Locate the cell with the specified text and output its (X, Y) center coordinate. 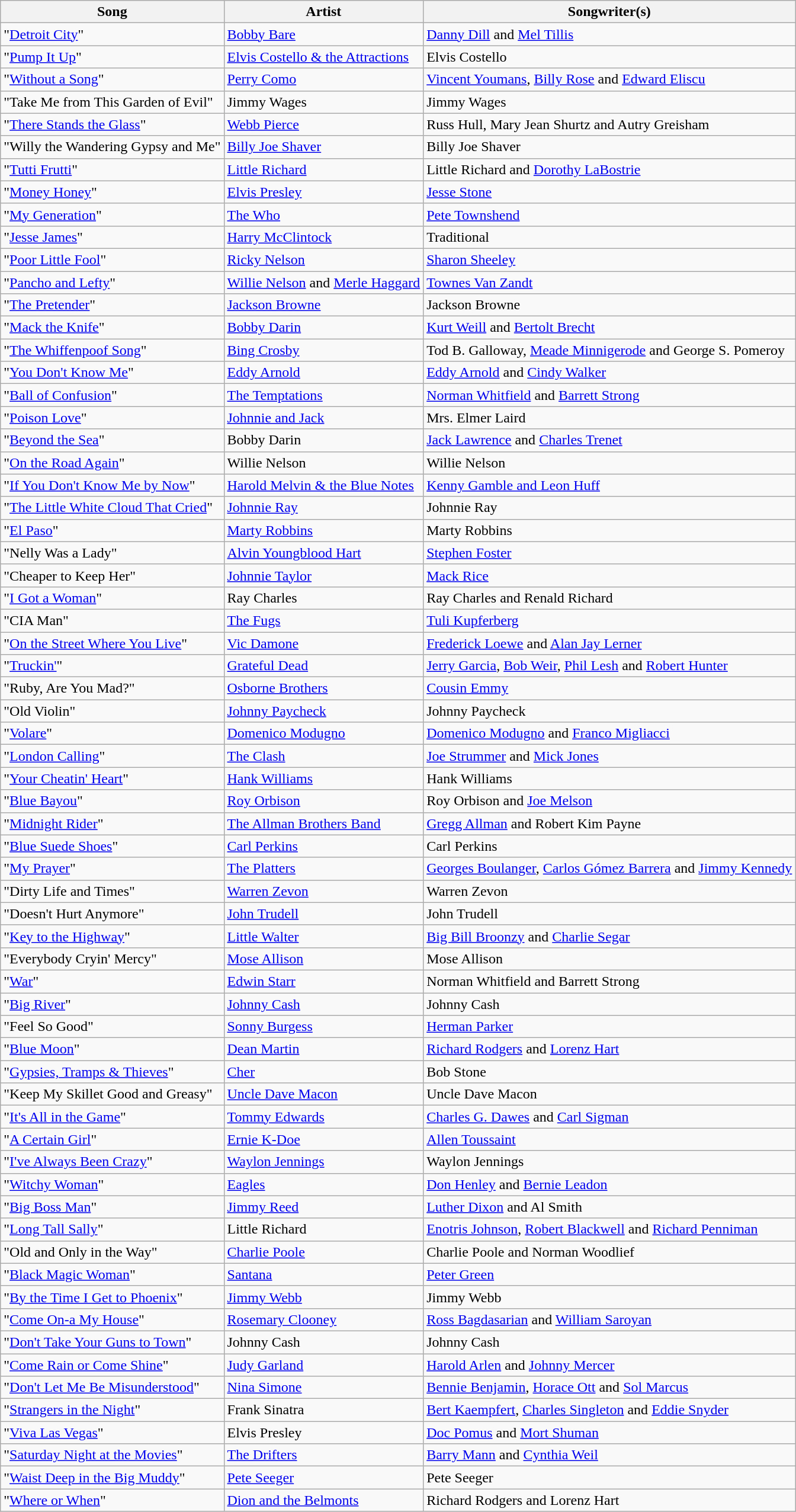
"On the Road Again" (113, 463)
Vic Damone (323, 643)
"Midnight Rider" (113, 824)
The Platters (323, 869)
Webb Pierce (323, 124)
"London Calling" (113, 756)
Elvis Costello & the Attractions (323, 57)
"Strangers in the Night" (113, 1410)
Harry McClintock (323, 237)
The Clash (323, 756)
Domenico Modugno and Franco Migliacci (609, 733)
"Old Violin" (113, 711)
"Everybody Cryin' Mercy" (113, 959)
"Witchy Woman" (113, 1184)
The Who (323, 214)
"Cheaper to Keep Her" (113, 575)
"Keep My Skillet Good and Greasy" (113, 1094)
"Pump It Up" (113, 57)
Little Walter (323, 936)
Eddy Arnold (323, 373)
"Truckin'" (113, 666)
"Where or When" (113, 1500)
Kenny Gamble and Leon Huff (609, 485)
Eddy Arnold and Cindy Walker (609, 373)
Bobby Bare (323, 34)
"Poor Little Fool" (113, 260)
Sonny Burgess (323, 1027)
"Viva Las Vegas" (113, 1433)
Traditional (609, 237)
Ernie K-Doe (323, 1139)
Little Richard and Dorothy LaBostrie (609, 169)
"Don't Take Your Guns to Town" (113, 1342)
Eagles (323, 1184)
Dion and the Belmonts (323, 1500)
"Mack the Knife" (113, 328)
Mack Rice (609, 575)
Charlie Poole and Norman Woodlief (609, 1252)
Alvin Youngblood Hart (323, 553)
"My Prayer" (113, 869)
Santana (323, 1274)
Cher (323, 1072)
Herman Parker (609, 1027)
Roy Orbison and Joe Melson (609, 801)
"Big River" (113, 1004)
Mrs. Elmer Laird (609, 418)
"Beyond the Sea" (113, 440)
"The Pretender" (113, 305)
"Your Cheatin' Heart" (113, 779)
Songwriter(s) (609, 12)
Harold Arlen and Johnny Mercer (609, 1364)
Artist (323, 12)
"Ball of Confusion" (113, 395)
"Tutti Frutti" (113, 169)
Bob Stone (609, 1072)
Joe Strummer and Mick Jones (609, 756)
Nina Simone (323, 1388)
Bennie Benjamin, Horace Ott and Sol Marcus (609, 1388)
Elvis Costello (609, 57)
"On the Street Where You Live" (113, 643)
"Jesse James" (113, 237)
Ray Charles (323, 598)
"If You Don't Know Me by Now" (113, 485)
"Blue Moon" (113, 1049)
"Blue Bayou" (113, 801)
Grateful Dead (323, 666)
"War" (113, 981)
"Poison Love" (113, 418)
"There Stands the Glass" (113, 124)
Russ Hull, Mary Jean Shurtz and Autry Greisham (609, 124)
Enotris Johnson, Robert Blackwell and Richard Penniman (609, 1229)
Harold Melvin & the Blue Notes (323, 485)
"Detroit City" (113, 34)
"Key to the Highway" (113, 936)
Frederick Loewe and Alan Jay Lerner (609, 643)
The Temptations (323, 395)
Tommy Edwards (323, 1117)
"Come On-a My House" (113, 1319)
Johnnie Taylor (323, 575)
"El Paso" (113, 530)
"Feel So Good" (113, 1027)
Frank Sinatra (323, 1410)
Rosemary Clooney (323, 1319)
Gregg Allman and Robert Kim Payne (609, 824)
Barry Mann and Cynthia Weil (609, 1455)
The Fugs (323, 620)
Cousin Emmy (609, 688)
Luther Dixon and Al Smith (609, 1207)
Bing Crosby (323, 350)
"Come Rain or Come Shine" (113, 1364)
"Pancho and Lefty" (113, 283)
Song (113, 12)
Jimmy Reed (323, 1207)
Stephen Foster (609, 553)
Osborne Brothers (323, 688)
Roy Orbison (323, 801)
Pete Townshend (609, 214)
Kurt Weill and Bertolt Brecht (609, 328)
Townes Van Zandt (609, 283)
Big Bill Broonzy and Charlie Segar (609, 936)
Dean Martin (323, 1049)
Sharon Sheeley (609, 260)
"Dirty Life and Times" (113, 891)
"Ruby, Are You Mad?" (113, 688)
"Nelly Was a Lady" (113, 553)
"Saturday Night at the Movies" (113, 1455)
"It's All in the Game" (113, 1117)
Georges Boulanger, Carlos Gómez Barrera and Jimmy Kennedy (609, 869)
"Money Honey" (113, 192)
"Black Magic Woman" (113, 1274)
Jack Lawrence and Charles Trenet (609, 440)
Ricky Nelson (323, 260)
"I Got a Woman" (113, 598)
Allen Toussaint (609, 1139)
"The Whiffenpoof Song" (113, 350)
"Gypsies, Tramps & Thieves" (113, 1072)
Charles G. Dawes and Carl Sigman (609, 1117)
Charlie Poole (323, 1252)
Perry Como (323, 79)
Jesse Stone (609, 192)
Ray Charles and Renald Richard (609, 598)
Johnnie and Jack (323, 418)
The Allman Brothers Band (323, 824)
"Long Tall Sally" (113, 1229)
"A Certain Girl" (113, 1139)
Jerry Garcia, Bob Weir, Phil Lesh and Robert Hunter (609, 666)
Tuli Kupferberg (609, 620)
"Waist Deep in the Big Muddy" (113, 1478)
"CIA Man" (113, 620)
"Big Boss Man" (113, 1207)
"Old and Only in the Way" (113, 1252)
"By the Time I Get to Phoenix" (113, 1297)
"Doesn't Hurt Anymore" (113, 914)
"Blue Suede Shoes" (113, 846)
"Don't Let Me Be Misunderstood" (113, 1388)
"My Generation" (113, 214)
Willie Nelson and Merle Haggard (323, 283)
"Take Me from This Garden of Evil" (113, 102)
Ross Bagdasarian and William Saroyan (609, 1319)
Danny Dill and Mel Tillis (609, 34)
Don Henley and Bernie Leadon (609, 1184)
Vincent Youmans, Billy Rose and Edward Eliscu (609, 79)
"I've Always Been Crazy" (113, 1162)
"The Little White Cloud That Cried" (113, 508)
Domenico Modugno (323, 733)
Judy Garland (323, 1364)
Tod B. Galloway, Meade Minnigerode and George S. Pomeroy (609, 350)
Peter Green (609, 1274)
Bert Kaempfert, Charles Singleton and Eddie Snyder (609, 1410)
Doc Pomus and Mort Shuman (609, 1433)
"You Don't Know Me" (113, 373)
The Drifters (323, 1455)
"Without a Song" (113, 79)
"Volare" (113, 733)
Edwin Starr (323, 981)
"Willy the Wandering Gypsy and Me" (113, 147)
